Locate the cell with the specified text and output its [x, y] center coordinate. 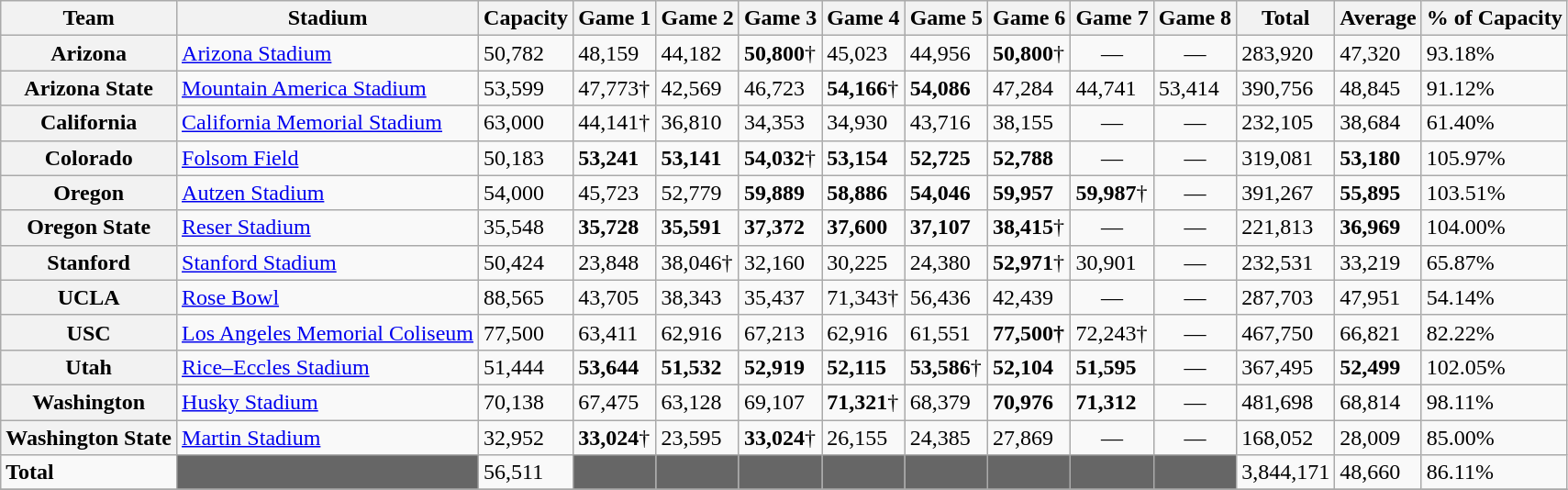
27,869 [1029, 438]
65.87% [1494, 262]
37,372 [780, 228]
63,000 [527, 123]
52,779 [697, 193]
Game 4 [863, 18]
UCLA [89, 297]
Arizona [89, 53]
43,716 [946, 123]
Team [89, 18]
Stanford Stadium [328, 262]
55,895 [1378, 193]
53,180 [1378, 158]
70,138 [527, 402]
52,499 [1378, 367]
56,436 [946, 297]
38,155 [1029, 123]
104.00% [1494, 228]
47,320 [1378, 53]
71,321† [863, 402]
58,886 [863, 193]
52,971† [1029, 262]
Rose Bowl [328, 297]
Average [1378, 18]
Arizona Stadium [328, 53]
44,182 [697, 53]
26,155 [863, 438]
Game 6 [1029, 18]
Washington [89, 402]
52,725 [946, 158]
63,411 [615, 332]
45,723 [615, 193]
53,141 [697, 158]
23,848 [615, 262]
Mountain America Stadium [328, 88]
48,845 [1378, 88]
53,414 [1195, 88]
54.14% [1494, 297]
52,919 [780, 367]
52,104 [1029, 367]
44,141† [615, 123]
467,750 [1286, 332]
52,115 [863, 367]
53,241 [615, 158]
47,951 [1378, 297]
44,956 [946, 53]
52,788 [1029, 158]
Game 1 [615, 18]
91.12% [1494, 88]
38,415† [1029, 228]
43,705 [615, 297]
37,107 [946, 228]
38,684 [1378, 123]
54,000 [527, 193]
35,548 [527, 228]
Game 5 [946, 18]
98.11% [1494, 402]
Husky Stadium [328, 402]
54,032† [780, 158]
53,154 [863, 158]
37,600 [863, 228]
61,551 [946, 332]
Los Angeles Memorial Coliseum [328, 332]
24,385 [946, 438]
221,813 [1286, 228]
61.40% [1494, 123]
103.51% [1494, 193]
66,821 [1378, 332]
Martin Stadium [328, 438]
California Memorial Stadium [328, 123]
Colorado [89, 158]
38,046† [697, 262]
86.11% [1494, 473]
32,160 [780, 262]
82.22% [1494, 332]
71,312 [1112, 402]
105.97% [1494, 158]
California [89, 123]
53,586† [946, 367]
% of Capacity [1494, 18]
Stanford [89, 262]
93.18% [1494, 53]
319,081 [1286, 158]
77,500 [527, 332]
67,213 [780, 332]
Game 8 [1195, 18]
Utah [89, 367]
Stadium [328, 18]
36,810 [697, 123]
59,957 [1029, 193]
47,284 [1029, 88]
77,500† [1029, 332]
47,773† [615, 88]
28,009 [1378, 438]
53,644 [615, 367]
88,565 [527, 297]
USC [89, 332]
391,267 [1286, 193]
38,343 [697, 297]
Reser Stadium [328, 228]
67,475 [615, 402]
32,952 [527, 438]
71,343† [863, 297]
33,219 [1378, 262]
34,930 [863, 123]
68,379 [946, 402]
232,531 [1286, 262]
35,728 [615, 228]
34,353 [780, 123]
42,569 [697, 88]
35,437 [780, 297]
Folsom Field [328, 158]
Game 7 [1112, 18]
Oregon [89, 193]
Game 3 [780, 18]
50,424 [527, 262]
69,107 [780, 402]
44,741 [1112, 88]
Capacity [527, 18]
Arizona State [89, 88]
51,532 [697, 367]
Rice–Eccles Stadium [328, 367]
35,591 [697, 228]
23,595 [697, 438]
63,128 [697, 402]
481,698 [1286, 402]
54,166† [863, 88]
287,703 [1286, 297]
102.05% [1494, 367]
68,814 [1378, 402]
48,159 [615, 53]
Oregon State [89, 228]
45,023 [863, 53]
59,987† [1112, 193]
50,782 [527, 53]
54,046 [946, 193]
Autzen Stadium [328, 193]
168,052 [1286, 438]
48,660 [1378, 473]
3,844,171 [1286, 473]
283,920 [1286, 53]
72,243† [1112, 332]
36,969 [1378, 228]
Game 2 [697, 18]
30,225 [863, 262]
46,723 [780, 88]
24,380 [946, 262]
85.00% [1494, 438]
53,599 [527, 88]
59,889 [780, 193]
51,595 [1112, 367]
54,086 [946, 88]
232,105 [1286, 123]
56,511 [527, 473]
367,495 [1286, 367]
42,439 [1029, 297]
Washington State [89, 438]
51,444 [527, 367]
50,183 [527, 158]
70,976 [1029, 402]
390,756 [1286, 88]
30,901 [1112, 262]
